Scan for the cell matching the given text and deliver its (x, y) coordinate at center. 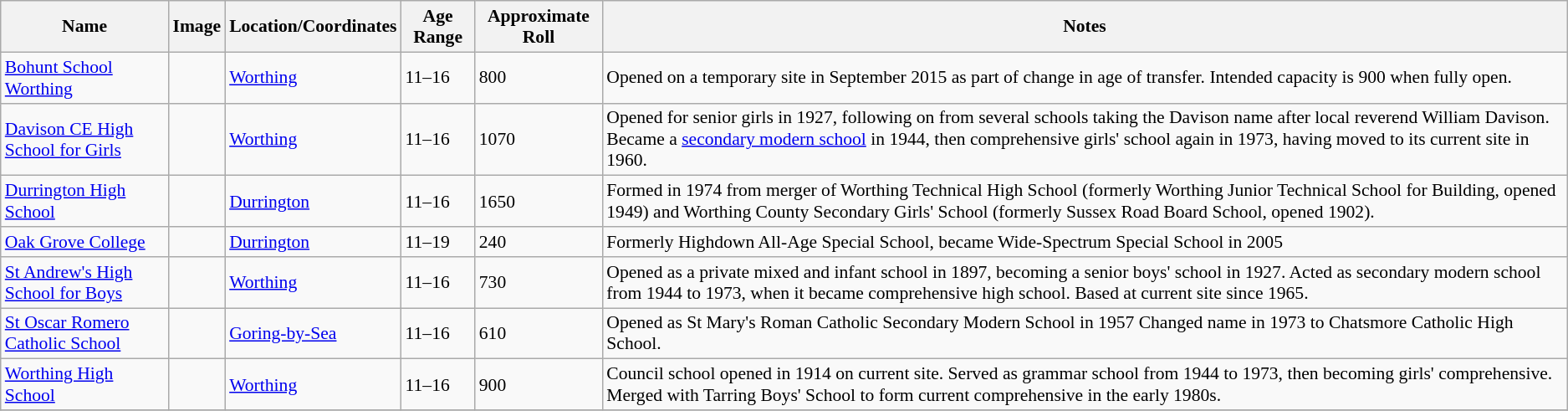
Image (197, 27)
Age Range (438, 27)
Name (85, 27)
Opened on a temporary site in September 2015 as part of change in age of transfer. Intended capacity is 900 when fully open. (1084, 77)
Formerly Highdown All-Age Special School, became Wide-Spectrum Special School in 2005 (1084, 242)
900 (539, 385)
Approximate Roll (539, 27)
Davison CE High School for Girls (85, 139)
Goring-by-Sea (313, 333)
St Oscar Romero Catholic School (85, 333)
Bohunt School Worthing (85, 77)
730 (539, 283)
Notes (1084, 27)
1650 (539, 201)
Location/Coordinates (313, 27)
1070 (539, 139)
Oak Grove College (85, 242)
Durrington High School (85, 201)
240 (539, 242)
Worthing High School (85, 385)
11–19 (438, 242)
Opened as St Mary's Roman Catholic Secondary Modern School in 1957 Changed name in 1973 to Chatsmore Catholic High School. (1084, 333)
610 (539, 333)
St Andrew's High School for Boys (85, 283)
800 (539, 77)
